Pinpoint the cell where the given text exists, returning its (x, y) midpoint coordinate. 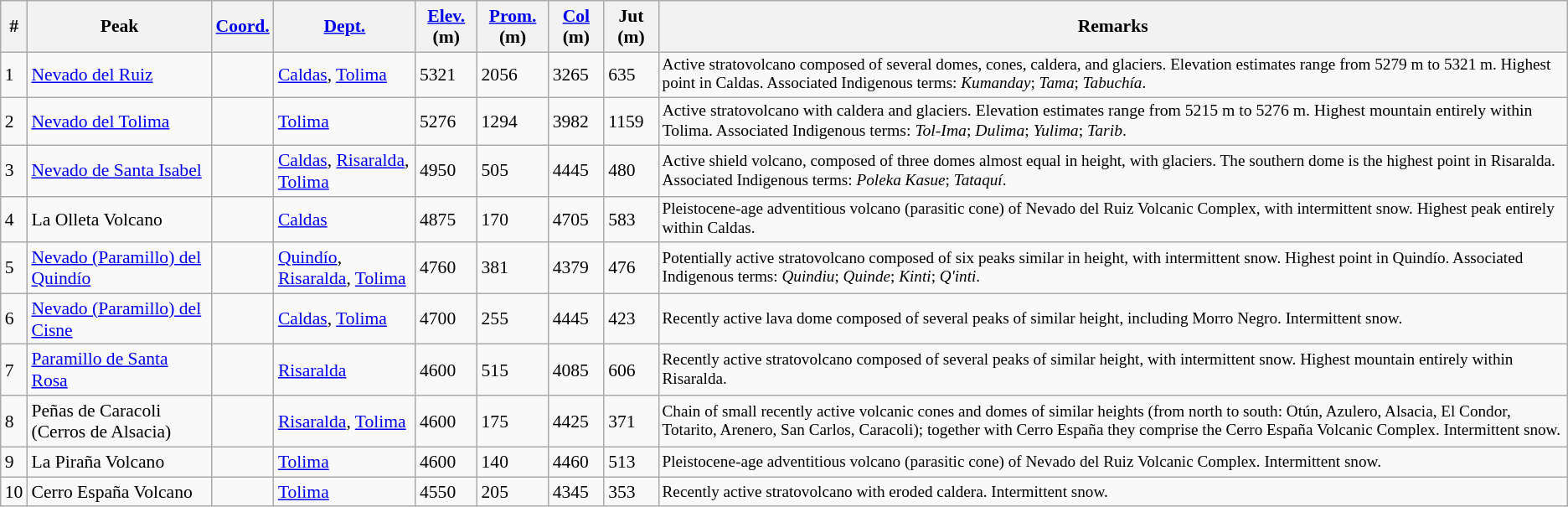
4 (14, 219)
1 (14, 75)
6 (14, 318)
Nevado de Santa Isabel (119, 171)
583 (632, 219)
175 (513, 421)
4379 (576, 268)
1294 (513, 121)
4085 (576, 370)
Nevado (Paramillo) del Cisne (119, 318)
Elev. (m) (446, 27)
Peak (119, 27)
Recently active stratovolcano with eroded caldera. Intermittent snow. (1112, 492)
4345 (576, 492)
353 (632, 492)
476 (632, 268)
3982 (576, 121)
381 (513, 268)
205 (513, 492)
Dept. (345, 27)
Paramillo de Santa Rosa (119, 370)
Prom. (m) (513, 27)
480 (632, 171)
5321 (446, 75)
4760 (446, 268)
Risaralda (345, 370)
635 (632, 75)
4460 (576, 462)
Recently active lava dome composed of several peaks of similar height, including Morro Negro. Intermittent snow. (1112, 318)
1159 (632, 121)
4550 (446, 492)
371 (632, 421)
423 (632, 318)
4705 (576, 219)
3265 (576, 75)
8 (14, 421)
7 (14, 370)
505 (513, 171)
Nevado del Tolima (119, 121)
5 (14, 268)
Risaralda, Tolima (345, 421)
255 (513, 318)
2056 (513, 75)
Recently active stratovolcano composed of several peaks of similar height, with intermittent snow. Highest mountain entirely within Risaralda. (1112, 370)
10 (14, 492)
170 (513, 219)
Quindío, Risaralda, Tolima (345, 268)
140 (513, 462)
Peñas de Caracoli (Cerros de Alsacia) (119, 421)
La Olleta Volcano (119, 219)
9 (14, 462)
5276 (446, 121)
Pleistocene-age adventitious volcano (parasitic cone) of Nevado del Ruiz Volcanic Complex. Intermittent snow. (1112, 462)
Jut (m) (632, 27)
3 (14, 171)
# (14, 27)
4425 (576, 421)
515 (513, 370)
2 (14, 121)
4875 (446, 219)
Caldas, Risaralda, Tolima (345, 171)
Remarks (1112, 27)
Caldas (345, 219)
La Piraña Volcano (119, 462)
Coord. (243, 27)
606 (632, 370)
513 (632, 462)
Col (m) (576, 27)
4950 (446, 171)
Nevado (Paramillo) del Quindío (119, 268)
Nevado del Ruiz (119, 75)
Cerro España Volcano (119, 492)
4700 (446, 318)
